Provide the (x, y) coordinate of the cell's center where the given text is located.  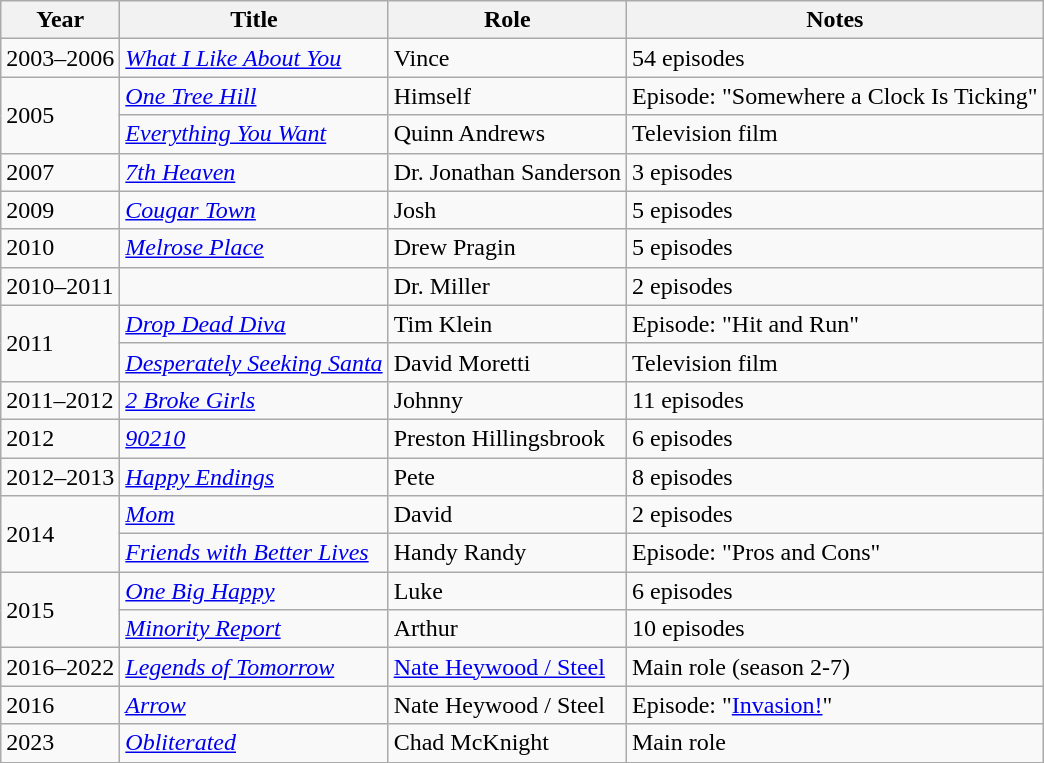
2010 (60, 248)
Main role (season 2-7) (834, 667)
Dr. Miller (507, 286)
Himself (507, 96)
Mom (254, 515)
2011–2012 (60, 400)
Notes (834, 20)
2014 (60, 534)
Handy Randy (507, 553)
Title (254, 20)
One Big Happy (254, 591)
3 episodes (834, 172)
Johnny (507, 400)
Happy Endings (254, 477)
Year (60, 20)
2005 (60, 115)
Arrow (254, 705)
Preston Hillingsbrook (507, 438)
2012–2013 (60, 477)
Luke (507, 591)
Drop Dead Diva (254, 324)
2007 (60, 172)
2 Broke Girls (254, 400)
2023 (60, 743)
Tim Klein (507, 324)
11 episodes (834, 400)
David (507, 515)
Drew Pragin (507, 248)
Episode: "Pros and Cons" (834, 553)
Episode: "Invasion!" (834, 705)
What I Like About You (254, 58)
Quinn Andrews (507, 134)
8 episodes (834, 477)
90210 (254, 438)
Main role (834, 743)
2016 (60, 705)
2016–2022 (60, 667)
Vince (507, 58)
Minority Report (254, 629)
2010–2011 (60, 286)
Obliterated (254, 743)
54 episodes (834, 58)
Episode: "Somewhere a Clock Is Ticking" (834, 96)
Role (507, 20)
Everything You Want (254, 134)
Legends of Tomorrow (254, 667)
Dr. Jonathan Sanderson (507, 172)
2015 (60, 610)
Arthur (507, 629)
Chad McKnight (507, 743)
David Moretti (507, 362)
Episode: "Hit and Run" (834, 324)
Friends with Better Lives (254, 553)
One Tree Hill (254, 96)
Melrose Place (254, 248)
2003–2006 (60, 58)
2012 (60, 438)
2011 (60, 343)
Desperately Seeking Santa (254, 362)
2009 (60, 210)
7th Heaven (254, 172)
Josh (507, 210)
Cougar Town (254, 210)
Pete (507, 477)
10 episodes (834, 629)
